Identify which cell holds the provided text, then report its [x, y] central coordinate. 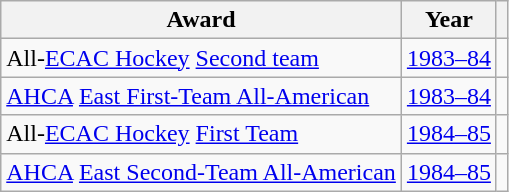
All-ECAC Hockey Second team [202, 58]
All-ECAC Hockey First Team [202, 134]
AHCA East First-Team All-American [202, 96]
Year [448, 20]
Award [202, 20]
AHCA East Second-Team All-American [202, 172]
